Provide the (X, Y) coordinate of the cell's center where the given text is located.  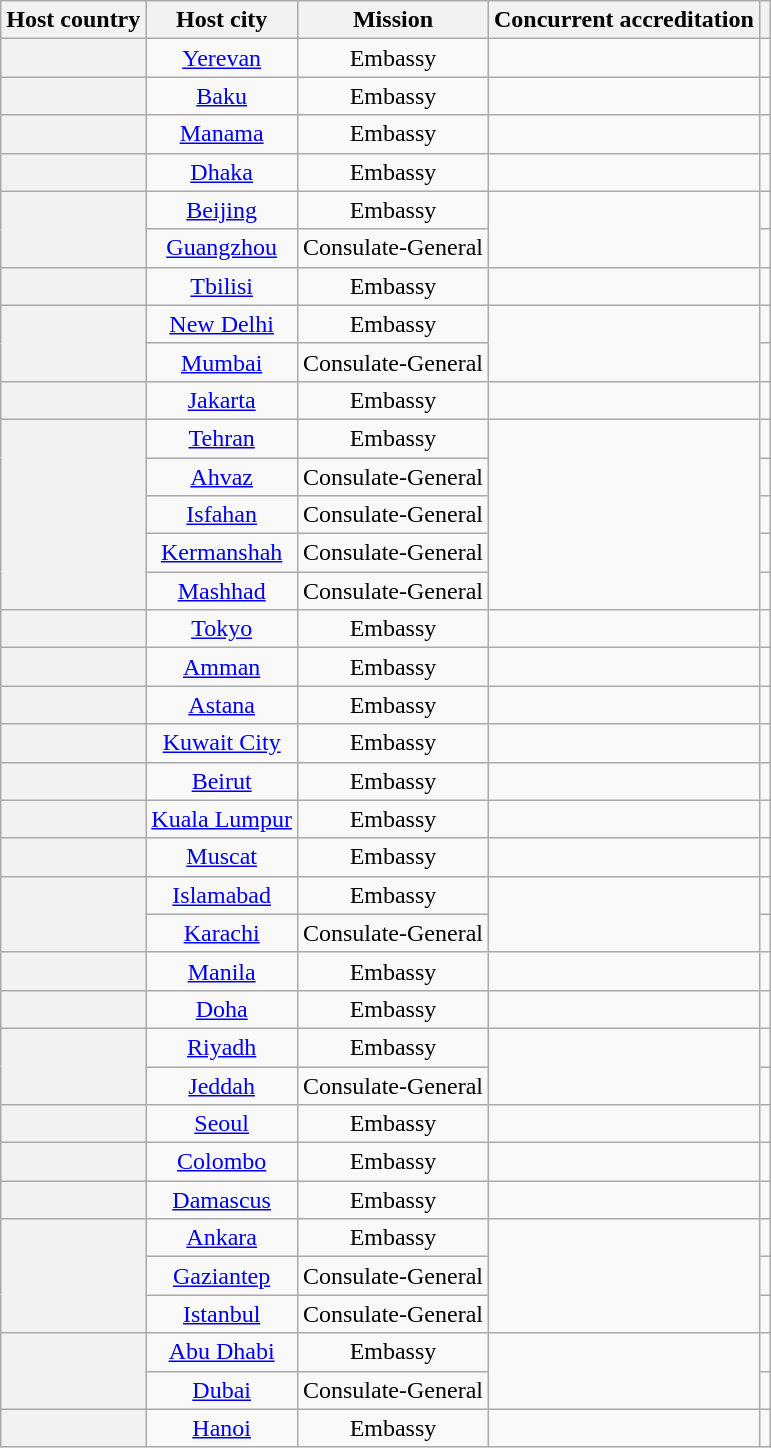
Riyadh (222, 1047)
Istanbul (222, 1314)
Abu Dhabi (222, 1352)
Ahvaz (222, 477)
Tokyo (222, 629)
Manama (222, 134)
Hanoi (222, 1428)
Guangzhou (222, 248)
Kuala Lumpur (222, 819)
Doha (222, 1009)
Kermanshah (222, 553)
Yerevan (222, 58)
Amman (222, 667)
Dubai (222, 1390)
Colombo (222, 1162)
Isfahan (222, 515)
Beirut (222, 781)
Karachi (222, 933)
Damascus (222, 1200)
Concurrent accreditation (624, 20)
Gaziantep (222, 1276)
Dhaka (222, 172)
Islamabad (222, 895)
Mumbai (222, 362)
Muscat (222, 857)
Kuwait City (222, 743)
Astana (222, 705)
Ankara (222, 1238)
New Delhi (222, 324)
Baku (222, 96)
Host country (74, 20)
Jeddah (222, 1085)
Mashhad (222, 591)
Host city (222, 20)
Seoul (222, 1124)
Tbilisi (222, 286)
Beijing (222, 210)
Manila (222, 971)
Jakarta (222, 400)
Mission (392, 20)
Tehran (222, 438)
